Find where the given text appears and provide that cell's center as (x, y) coordinate. 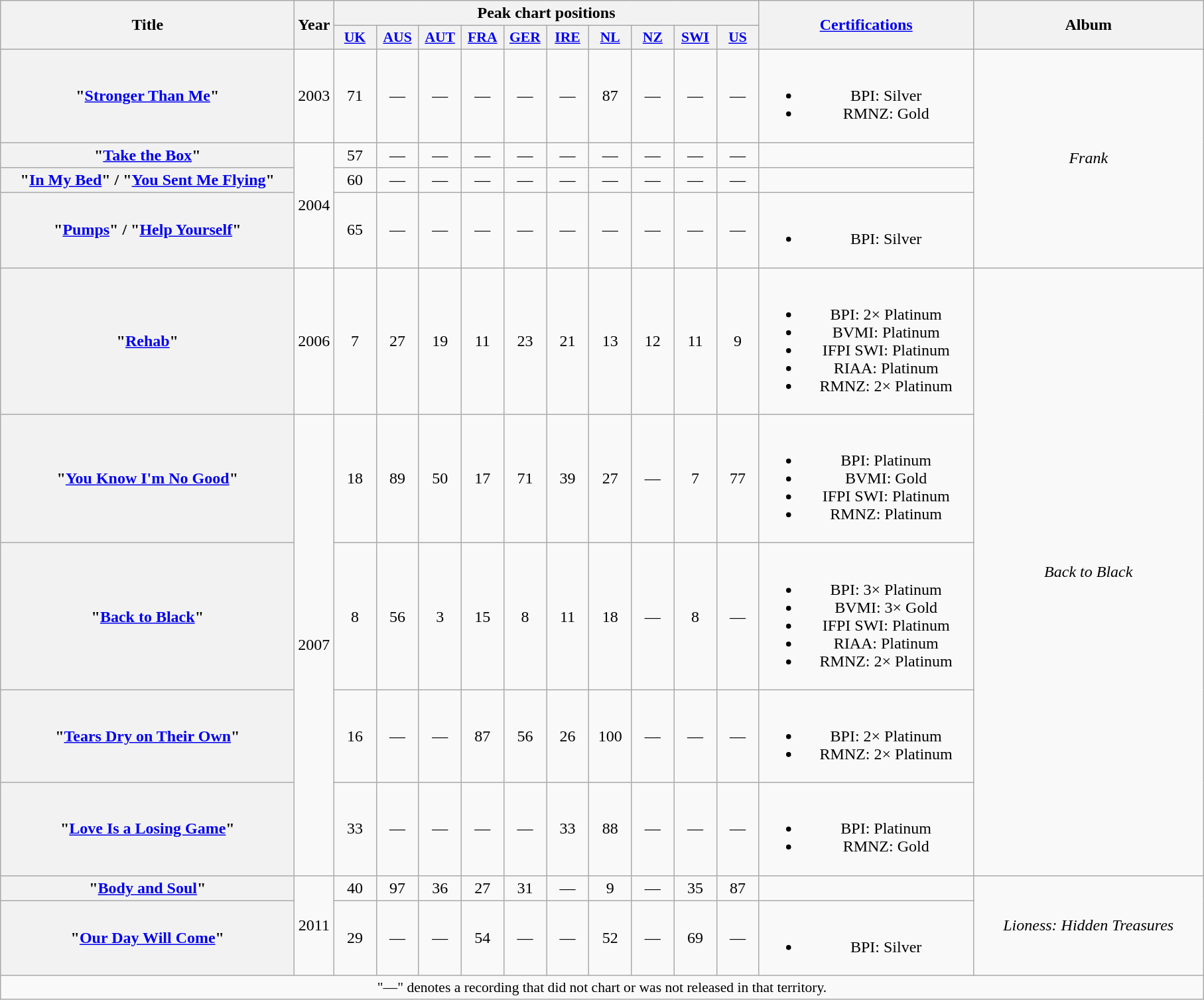
40 (355, 888)
97 (397, 888)
12 (653, 341)
21 (568, 341)
Frank (1088, 158)
"Pumps" / "Help Yourself" (147, 231)
"—" denotes a recording that did not chart or was not released in that territory. (602, 987)
BPI: 2× PlatinumRMNZ: 2× Platinum (866, 736)
65 (355, 231)
"Tears Dry on Their Own" (147, 736)
"Our Day Will Come" (147, 938)
"Back to Black" (147, 617)
88 (610, 829)
Peak chart positions (547, 13)
2007 (314, 645)
IRE (568, 38)
Year (314, 25)
69 (695, 938)
100 (610, 736)
Certifications (866, 25)
"Rehab" (147, 341)
19 (440, 341)
"Body and Soul" (147, 888)
Title (147, 25)
2006 (314, 341)
52 (610, 938)
54 (482, 938)
"Stronger Than Me" (147, 95)
77 (738, 479)
"Take the Box" (147, 155)
BPI: PlatinumRMNZ: Gold (866, 829)
Back to Black (1088, 572)
50 (440, 479)
GER (525, 38)
"Love Is a Losing Game" (147, 829)
BPI: SilverRMNZ: Gold (866, 95)
17 (482, 479)
39 (568, 479)
"You Know I'm No Good" (147, 479)
23 (525, 341)
Album (1088, 25)
15 (482, 617)
NL (610, 38)
57 (355, 155)
31 (525, 888)
US (738, 38)
"In My Bed" / "You Sent Me Flying" (147, 180)
NZ (653, 38)
Lioness: Hidden Treasures (1088, 926)
89 (397, 479)
AUT (440, 38)
26 (568, 736)
36 (440, 888)
BPI: 2× PlatinumBVMI: PlatinumIFPI SWI: PlatinumRIAA: PlatinumRMNZ: 2× Platinum (866, 341)
13 (610, 341)
3 (440, 617)
BPI: 3× PlatinumBVMI: 3× GoldIFPI SWI: PlatinumRIAA: PlatinumRMNZ: 2× Platinum (866, 617)
BPI: PlatinumBVMI: GoldIFPI SWI: PlatinumRMNZ: Platinum (866, 479)
60 (355, 180)
16 (355, 736)
AUS (397, 38)
2011 (314, 926)
29 (355, 938)
UK (355, 38)
35 (695, 888)
2003 (314, 95)
SWI (695, 38)
FRA (482, 38)
2004 (314, 204)
